Extract the [x, y] coordinate from the center of the cell holding the provided text.  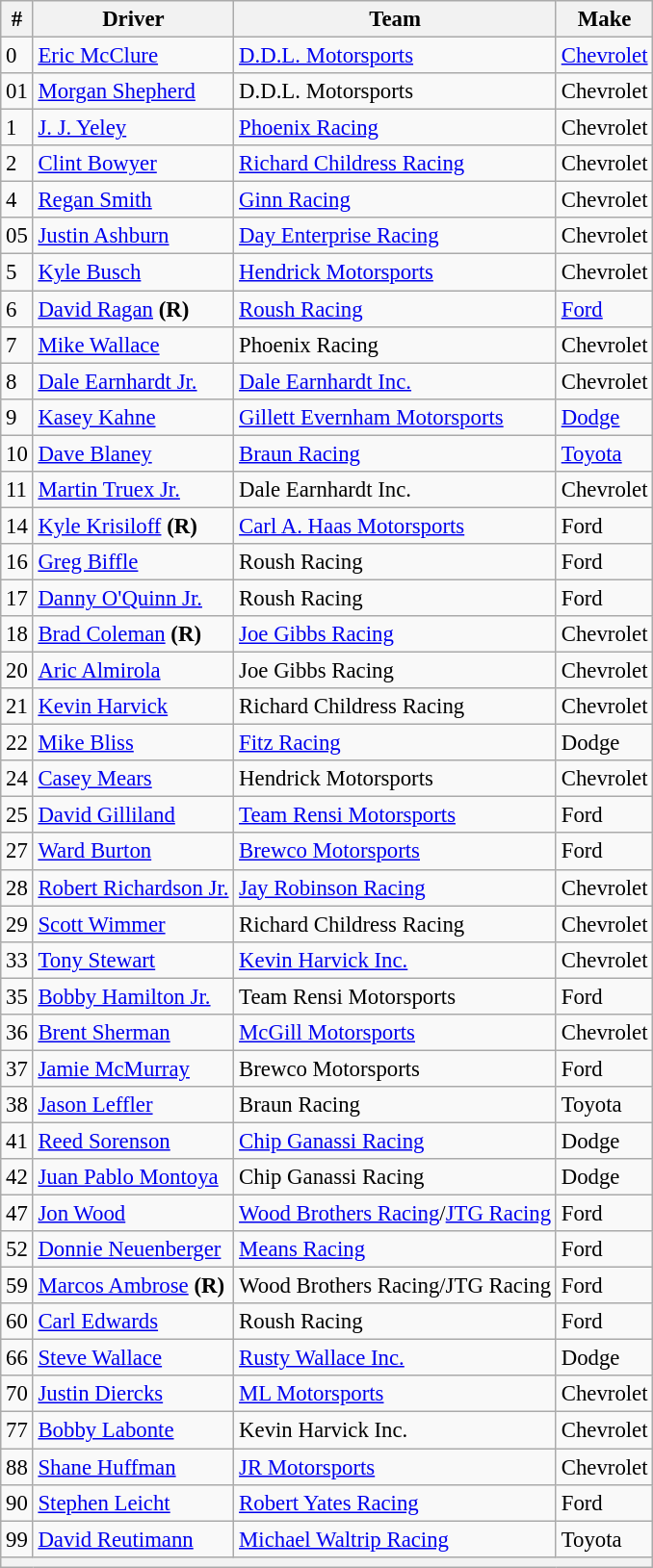
Rusty Wallace Inc. [395, 1358]
Danny O'Quinn Jr. [133, 598]
5 [17, 272]
Mike Wallace [133, 345]
# [17, 19]
Morgan Shepherd [133, 91]
Ward Burton [133, 852]
10 [17, 453]
Robert Yates Racing [395, 1503]
20 [17, 671]
Aric Almirola [133, 671]
16 [17, 562]
24 [17, 779]
2 [17, 164]
David Gilliland [133, 815]
Jason Leffler [133, 1105]
Driver [133, 19]
22 [17, 743]
52 [17, 1249]
47 [17, 1214]
Justin Ashburn [133, 236]
Kevin Harvick [133, 707]
Clint Bowyer [133, 164]
36 [17, 1033]
33 [17, 960]
Michael Waltrip Racing [395, 1539]
88 [17, 1467]
0 [17, 56]
Day Enterprise Racing [395, 236]
Brad Coleman (R) [133, 634]
Justin Diercks [133, 1395]
Jon Wood [133, 1214]
Carl A. Haas Motorsports [395, 526]
Make [604, 19]
59 [17, 1286]
38 [17, 1105]
Reed Sorenson [133, 1141]
Scott Wimmer [133, 924]
David Reutimann [133, 1539]
Jamie McMurray [133, 1068]
Jay Robinson Racing [395, 887]
Greg Biffle [133, 562]
Dale Earnhardt Jr. [133, 381]
21 [17, 707]
90 [17, 1503]
14 [17, 526]
Steve Wallace [133, 1358]
1 [17, 128]
9 [17, 417]
37 [17, 1068]
05 [17, 236]
Carl Edwards [133, 1322]
Regan Smith [133, 200]
ML Motorsports [395, 1395]
6 [17, 309]
Marcos Ambrose (R) [133, 1286]
29 [17, 924]
99 [17, 1539]
01 [17, 91]
25 [17, 815]
17 [17, 598]
Robert Richardson Jr. [133, 887]
Eric McClure [133, 56]
Martin Truex Jr. [133, 490]
Dave Blaney [133, 453]
60 [17, 1322]
77 [17, 1430]
42 [17, 1177]
66 [17, 1358]
Bobby Hamilton Jr. [133, 996]
70 [17, 1395]
Bobby Labonte [133, 1430]
18 [17, 634]
Ginn Racing [395, 200]
Fitz Racing [395, 743]
Shane Huffman [133, 1467]
JR Motorsports [395, 1467]
David Ragan (R) [133, 309]
Brent Sherman [133, 1033]
35 [17, 996]
Means Racing [395, 1249]
J. J. Yeley [133, 128]
Kyle Busch [133, 272]
Juan Pablo Montoya [133, 1177]
41 [17, 1141]
8 [17, 381]
4 [17, 200]
Stephen Leicht [133, 1503]
Team [395, 19]
27 [17, 852]
Mike Bliss [133, 743]
Gillett Evernham Motorsports [395, 417]
Kyle Krisiloff (R) [133, 526]
McGill Motorsports [395, 1033]
28 [17, 887]
11 [17, 490]
7 [17, 345]
Tony Stewart [133, 960]
Donnie Neuenberger [133, 1249]
Kasey Kahne [133, 417]
Casey Mears [133, 779]
